Search for the cell housing the specified text and yield its [X, Y] center coordinate. 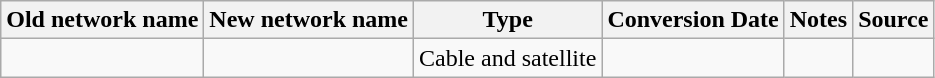
Conversion Date [693, 20]
Cable and satellite [508, 58]
Source [894, 20]
Old network name [102, 20]
New network name [309, 20]
Type [508, 20]
Notes [818, 20]
